From the cell containing the given text, extract its center point as (x, y) coordinate. 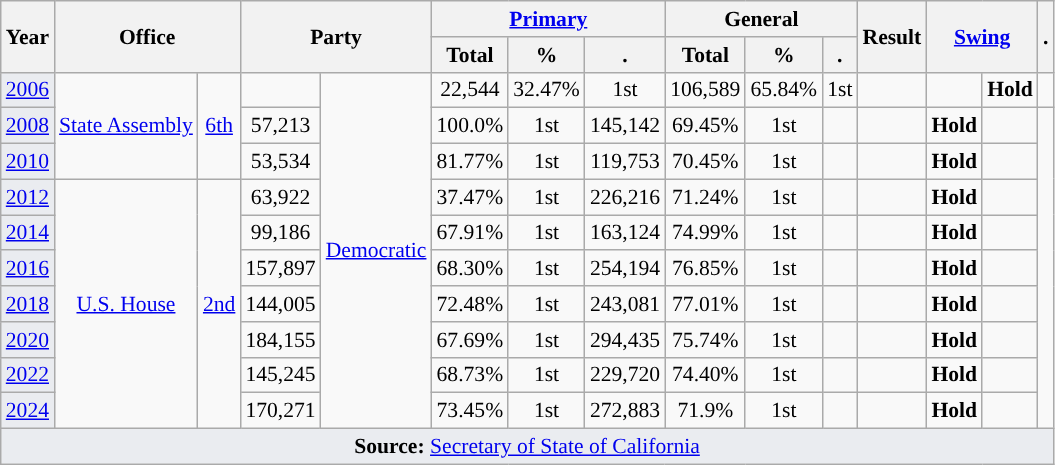
170,271 (280, 411)
65.84% (784, 90)
Source: Secretary of State of California (528, 447)
144,005 (280, 304)
53,534 (280, 162)
77.01% (705, 304)
106,589 (705, 90)
157,897 (280, 269)
100.0% (470, 126)
6th (220, 126)
Year (28, 36)
294,435 (625, 340)
254,194 (625, 269)
73.45% (470, 411)
243,081 (625, 304)
145,142 (625, 126)
2020 (28, 340)
119,753 (625, 162)
68.30% (470, 269)
Party (336, 36)
22,544 (470, 90)
2014 (28, 233)
229,720 (625, 375)
2012 (28, 197)
2010 (28, 162)
74.99% (705, 233)
76.85% (705, 269)
67.91% (470, 233)
145,245 (280, 375)
Result (892, 36)
57,213 (280, 126)
U.S. House (126, 304)
184,155 (280, 340)
75.74% (705, 340)
226,216 (625, 197)
37.47% (470, 197)
163,124 (625, 233)
70.45% (705, 162)
81.77% (470, 162)
Office (147, 36)
2006 (28, 90)
2024 (28, 411)
71.9% (705, 411)
2018 (28, 304)
State Assembly (126, 126)
Democratic (376, 250)
General (761, 19)
2016 (28, 269)
2022 (28, 375)
74.40% (705, 375)
71.24% (705, 197)
2nd (220, 304)
Swing (982, 36)
68.73% (470, 375)
32.47% (546, 90)
2008 (28, 126)
99,186 (280, 233)
69.45% (705, 126)
272,883 (625, 411)
Primary (549, 19)
67.69% (470, 340)
63,922 (280, 197)
72.48% (470, 304)
